Identify which cell holds the provided text, then report its (X, Y) central coordinate. 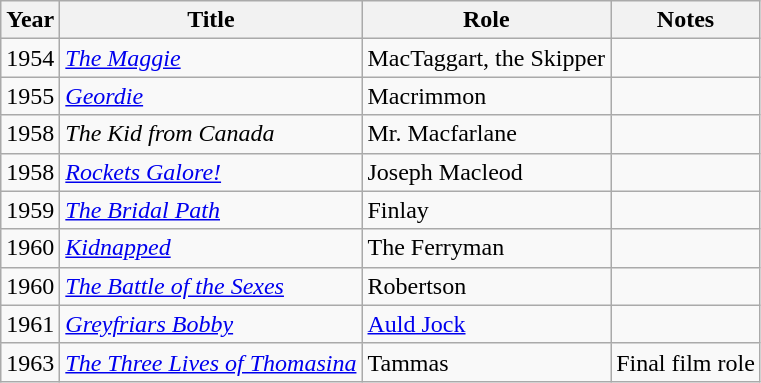
The Battle of the Sexes (211, 286)
Role (486, 20)
Auld Jock (486, 324)
1961 (30, 324)
Kidnapped (211, 248)
The Ferryman (486, 248)
Mr. Macfarlane (486, 134)
Joseph Macleod (486, 172)
Title (211, 20)
1955 (30, 96)
Tammas (486, 362)
The Maggie (211, 58)
Robertson (486, 286)
1954 (30, 58)
MacTaggart, the Skipper (486, 58)
1963 (30, 362)
1959 (30, 210)
Finlay (486, 210)
Greyfriars Bobby (211, 324)
Macrimmon (486, 96)
Year (30, 20)
The Three Lives of Thomasina (211, 362)
The Kid from Canada (211, 134)
Notes (686, 20)
The Bridal Path (211, 210)
Rockets Galore! (211, 172)
Final film role (686, 362)
Geordie (211, 96)
